Determine the (X, Y) coordinate at the center of the cell enclosing the given text.  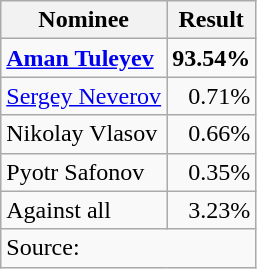
Result (212, 20)
0.35% (212, 172)
Pyotr Safonov (84, 172)
Aman Tuleyev (84, 58)
Nominee (84, 20)
93.54% (212, 58)
Sergey Neverov (84, 96)
Against all (84, 210)
Nikolay Vlasov (84, 134)
0.71% (212, 96)
3.23% (212, 210)
0.66% (212, 134)
Source: (128, 248)
